Determine the [X, Y] coordinate at the center of the cell enclosing the given text.  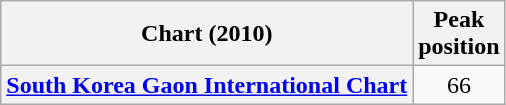
South Korea Gaon International Chart [207, 85]
Peakposition [459, 34]
Chart (2010) [207, 34]
66 [459, 85]
